Find where the given text appears and provide that cell's center as [x, y] coordinate. 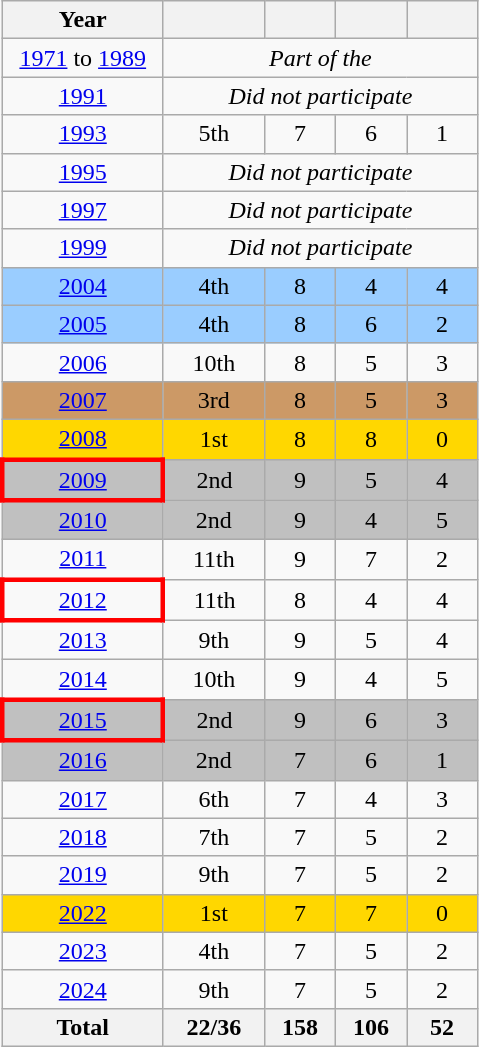
2017 [82, 799]
22/36 [214, 1027]
1999 [82, 248]
52 [442, 1027]
2007 [82, 400]
1993 [82, 134]
5th [214, 134]
2005 [82, 324]
2018 [82, 837]
6th [214, 799]
1991 [82, 96]
1997 [82, 210]
1995 [82, 172]
2006 [82, 362]
Part of the [320, 58]
2008 [82, 439]
2011 [82, 560]
2010 [82, 520]
2019 [82, 875]
1971 to 1989 [82, 58]
2023 [82, 951]
2013 [82, 640]
2024 [82, 989]
2015 [82, 720]
106 [370, 1027]
2012 [82, 600]
158 [300, 1027]
2022 [82, 913]
Year [82, 20]
Total [82, 1027]
7th [214, 837]
2016 [82, 760]
2009 [82, 480]
3rd [214, 400]
2014 [82, 680]
2004 [82, 286]
